Extract the [x, y] coordinate from the center of the cell holding the provided text.  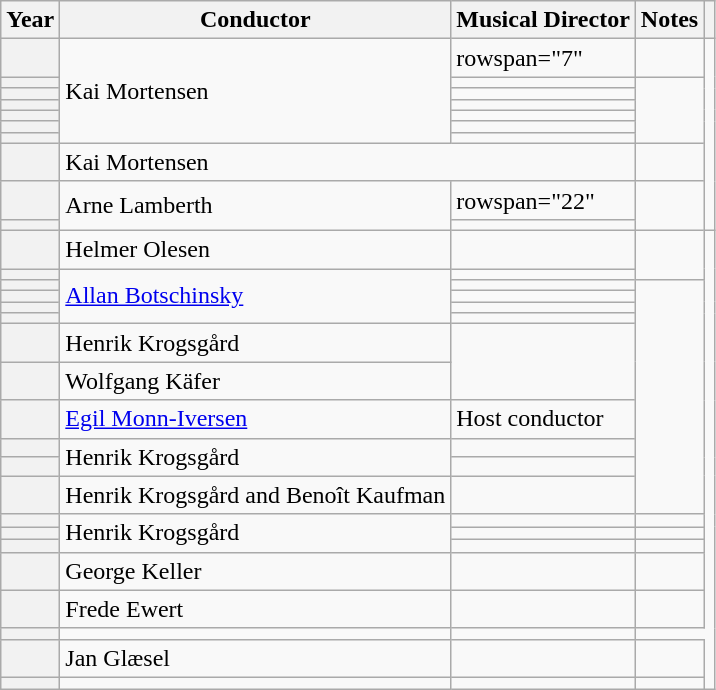
Notes [669, 20]
rowspan="7" [544, 58]
Musical Director [544, 20]
Host conductor [544, 419]
Arne Lamberth [256, 206]
George Keller [256, 571]
Conductor [256, 20]
Allan Botschinsky [256, 296]
Frede Ewert [256, 609]
Year [30, 20]
Egil Monn-Iversen [256, 419]
rowspan="22" [544, 200]
Henrik Krogsgård and Benoît Kaufman [256, 495]
Helmer Olesen [256, 249]
Jan Glæsel [256, 658]
Wolfgang Käfer [256, 381]
